Detect which cell encompasses the target text, then output its (x, y) center coordinate. 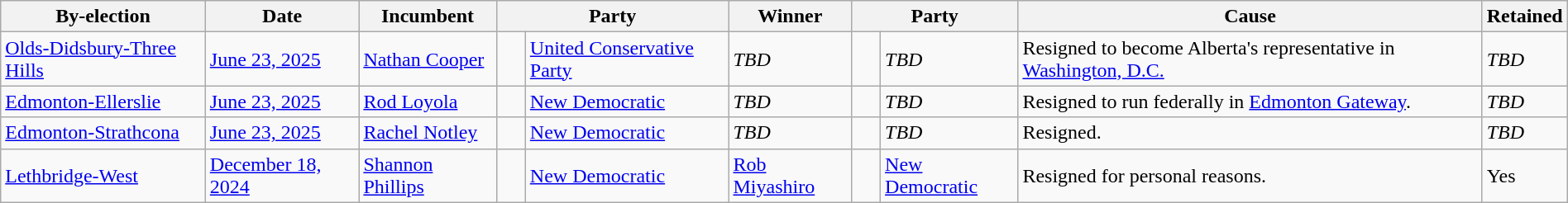
Incumbent (428, 17)
By-election (103, 17)
Olds-Didsbury-Three Hills (103, 59)
December 18, 2024 (282, 175)
Cause (1250, 17)
Resigned for personal reasons. (1250, 175)
Rachel Notley (428, 133)
Edmonton-Ellerslie (103, 101)
Date (282, 17)
Nathan Cooper (428, 59)
Resigned to run federally in Edmonton Gateway. (1250, 101)
Resigned to become Alberta's representative in Washington, D.C. (1250, 59)
United Conservative Party (627, 59)
Edmonton-Strathcona (103, 133)
Shannon Phillips (428, 175)
Winner (791, 17)
Resigned. (1250, 133)
Retained (1525, 17)
Rob Miyashiro (791, 175)
Yes (1525, 175)
Lethbridge-West (103, 175)
Rod Loyola (428, 101)
